Extract the [X, Y] coordinate from the center of the cell holding the provided text.  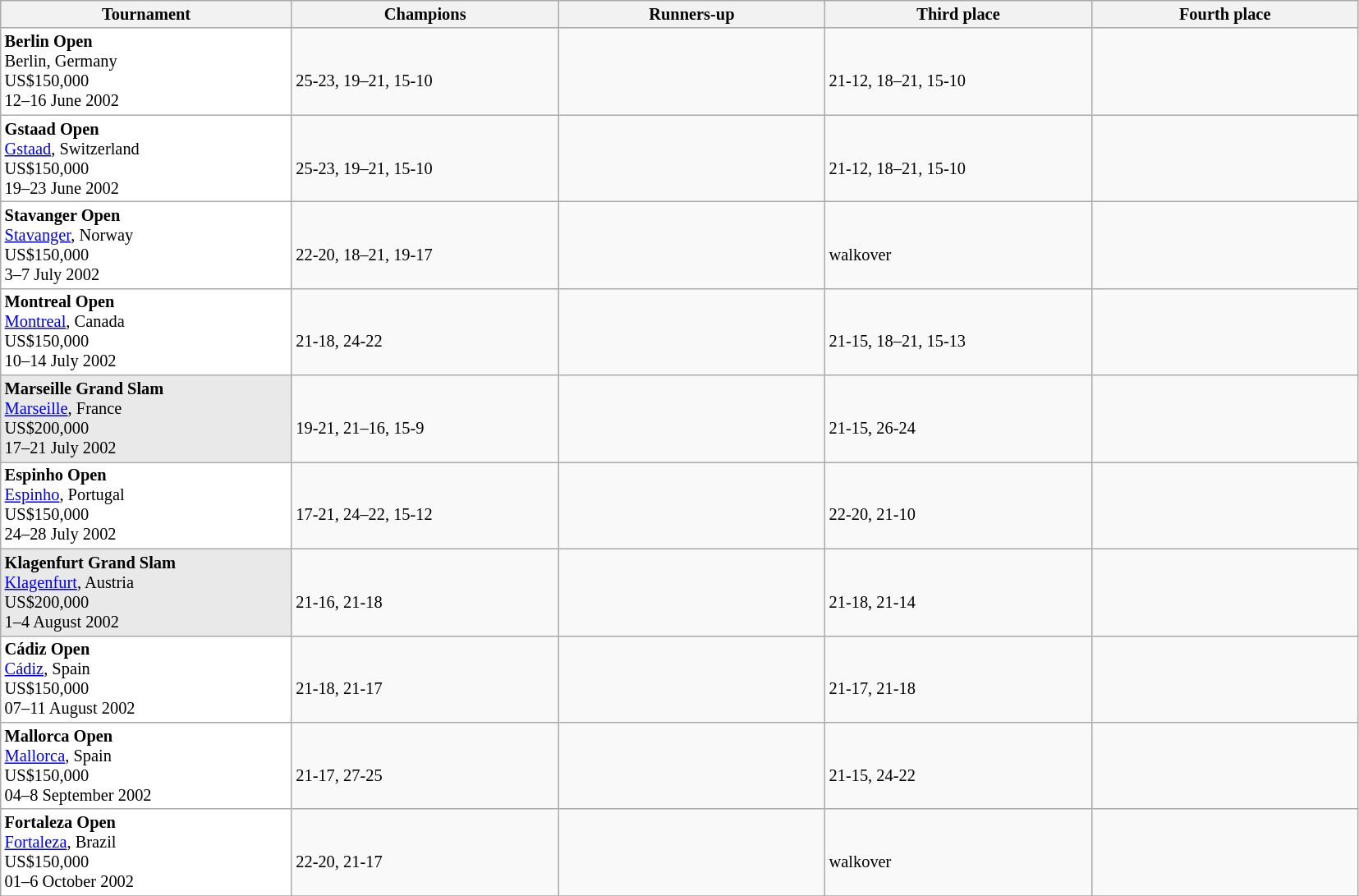
21-18, 21-14 [959, 592]
Fourth place [1225, 14]
Runners-up [691, 14]
Tournament [146, 14]
Stavanger OpenStavanger, NorwayUS$150,0003–7 July 2002 [146, 245]
Klagenfurt Grand SlamKlagenfurt, AustriaUS$200,0001–4 August 2002 [146, 592]
21-18, 21-17 [425, 679]
21-15, 18–21, 15-13 [959, 332]
21-15, 26-24 [959, 419]
Fortaleza OpenFortaleza, BrazilUS$150,00001–6 October 2002 [146, 852]
22-20, 21-10 [959, 505]
Champions [425, 14]
21-17, 21-18 [959, 679]
21-16, 21-18 [425, 592]
Montreal OpenMontreal, CanadaUS$150,00010–14 July 2002 [146, 332]
17-21, 24–22, 15-12 [425, 505]
Third place [959, 14]
22-20, 21-17 [425, 852]
21-17, 27-25 [425, 765]
19-21, 21–16, 15-9 [425, 419]
Gstaad OpenGstaad, SwitzerlandUS$150,00019–23 June 2002 [146, 159]
Espinho OpenEspinho, PortugalUS$150,00024–28 July 2002 [146, 505]
21-18, 24-22 [425, 332]
22-20, 18–21, 19-17 [425, 245]
21-15, 24-22 [959, 765]
Berlin OpenBerlin, GermanyUS$150,00012–16 June 2002 [146, 71]
Cádiz OpenCádiz, SpainUS$150,00007–11 August 2002 [146, 679]
Marseille Grand SlamMarseille, FranceUS$200,00017–21 July 2002 [146, 419]
Mallorca OpenMallorca, SpainUS$150,00004–8 September 2002 [146, 765]
